Pinpoint the cell where the given text exists, returning its [X, Y] midpoint coordinate. 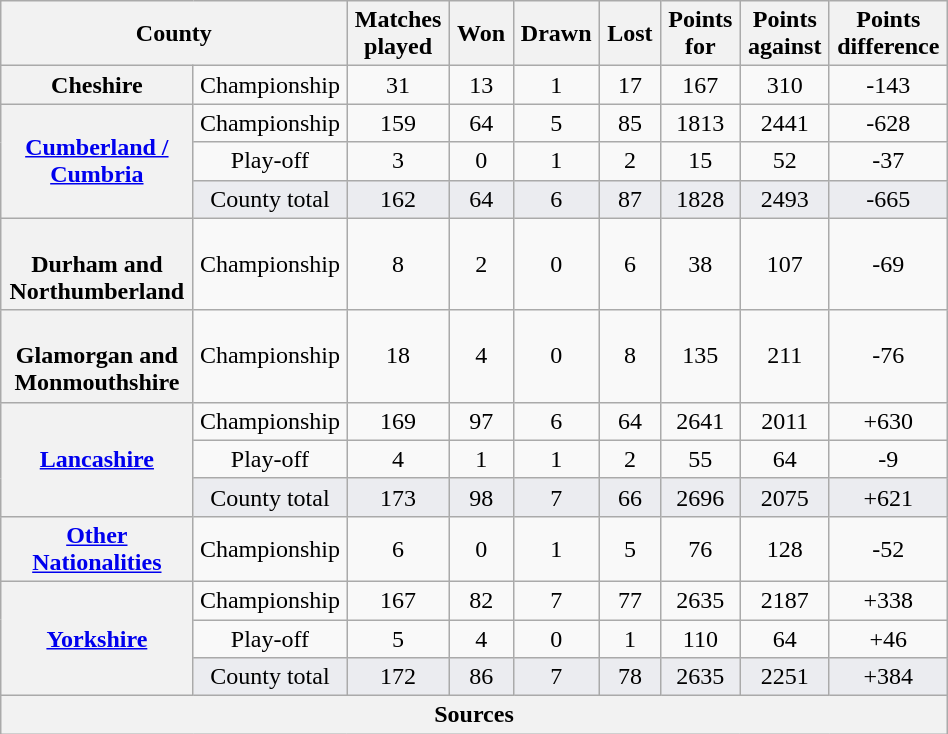
-52 [888, 548]
+630 [888, 421]
2011 [784, 421]
110 [700, 639]
+621 [888, 497]
211 [784, 356]
172 [398, 677]
98 [481, 497]
310 [784, 85]
31 [398, 85]
Lancashire [97, 459]
Durham and Northumberland [97, 264]
-143 [888, 85]
-76 [888, 356]
-628 [888, 123]
38 [700, 264]
Matches played [398, 34]
2075 [784, 497]
169 [398, 421]
-9 [888, 459]
135 [700, 356]
85 [630, 123]
18 [398, 356]
2441 [784, 123]
97 [481, 421]
78 [630, 677]
County [174, 34]
Won [481, 34]
159 [398, 123]
Sources [474, 715]
1813 [700, 123]
173 [398, 497]
+46 [888, 639]
82 [481, 600]
-37 [888, 161]
52 [784, 161]
2251 [784, 677]
66 [630, 497]
2641 [700, 421]
+338 [888, 600]
+384 [888, 677]
55 [700, 459]
-665 [888, 199]
-69 [888, 264]
2493 [784, 199]
Lost [630, 34]
3 [398, 161]
162 [398, 199]
Points difference [888, 34]
128 [784, 548]
2696 [700, 497]
Cumberland / Cumbria [97, 161]
Other Nationalities [97, 548]
Glamorgan and Monmouthshire [97, 356]
107 [784, 264]
87 [630, 199]
17 [630, 85]
2187 [784, 600]
Cheshire [97, 85]
13 [481, 85]
77 [630, 600]
Drawn [556, 34]
1828 [700, 199]
Points for [700, 34]
76 [700, 548]
15 [700, 161]
Points against [784, 34]
86 [481, 677]
Yorkshire [97, 638]
